Provide the [X, Y] coordinate of the cell's center where the given text is located.  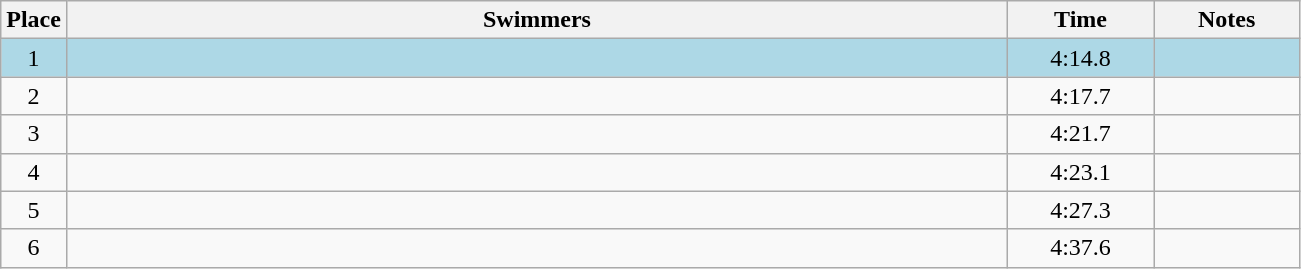
Notes [1227, 20]
6 [34, 248]
4:21.7 [1081, 134]
4:17.7 [1081, 96]
5 [34, 210]
1 [34, 58]
4:27.3 [1081, 210]
4:14.8 [1081, 58]
3 [34, 134]
4:23.1 [1081, 172]
4:37.6 [1081, 248]
Place [34, 20]
4 [34, 172]
Swimmers [536, 20]
2 [34, 96]
Time [1081, 20]
